Capture the cell that displays the provided text and extract its [X, Y] central coordinate. 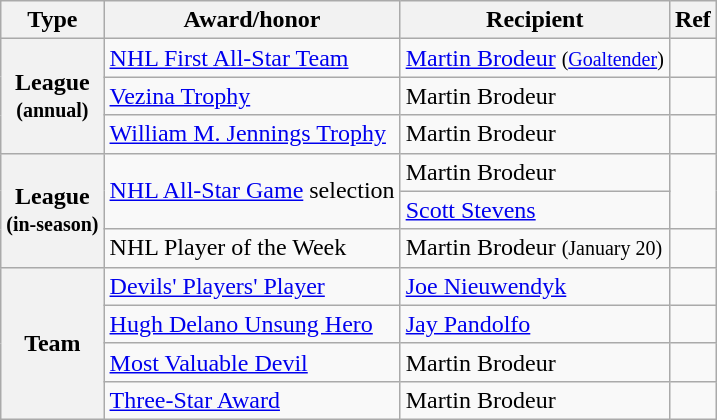
Recipient [534, 20]
Type [52, 20]
NHL Player of the Week [252, 248]
League(in-season) [52, 210]
Devils' Players' Player [252, 286]
NHL First All-Star Team [252, 58]
Hugh Delano Unsung Hero [252, 324]
Joe Nieuwendyk [534, 286]
Scott Stevens [534, 210]
Three-Star Award [252, 400]
Most Valuable Devil [252, 362]
League(annual) [52, 96]
Team [52, 343]
NHL All-Star Game selection [252, 191]
Martin Brodeur (January 20) [534, 248]
Vezina Trophy [252, 96]
Award/honor [252, 20]
Ref [692, 20]
Jay Pandolfo [534, 324]
William M. Jennings Trophy [252, 134]
Martin Brodeur (Goaltender) [534, 58]
